Extract the [X, Y] coordinate from the center of the cell holding the provided text.  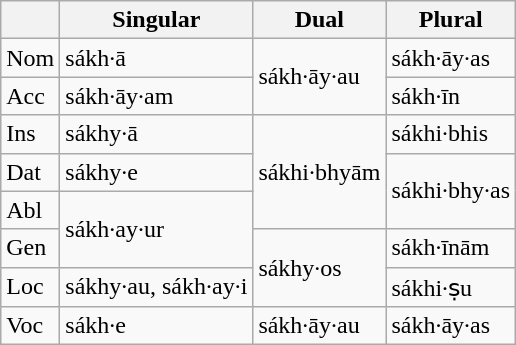
sákh·āy·am [156, 96]
Dat [30, 172]
sákhy·ā [156, 134]
Dual [320, 20]
Abl [30, 210]
sákhi·bhyām [320, 172]
Ins [30, 134]
sákhi·bhy·as [451, 191]
sákh·e [156, 326]
Plural [451, 20]
sákhi·bhis [451, 134]
sákh·īnām [451, 248]
Gen [30, 248]
Loc [30, 287]
sákhi·ṣu [451, 287]
sákh·ā [156, 58]
Voc [30, 326]
Acc [30, 96]
Singular [156, 20]
sákh·ay·ur [156, 229]
Nom [30, 58]
sákhy·au, sákh·ay·i [156, 287]
sákhy·e [156, 172]
sákh·īn [451, 96]
sákhy·os [320, 268]
